Pinpoint the cell where the given text exists, returning its [x, y] midpoint coordinate. 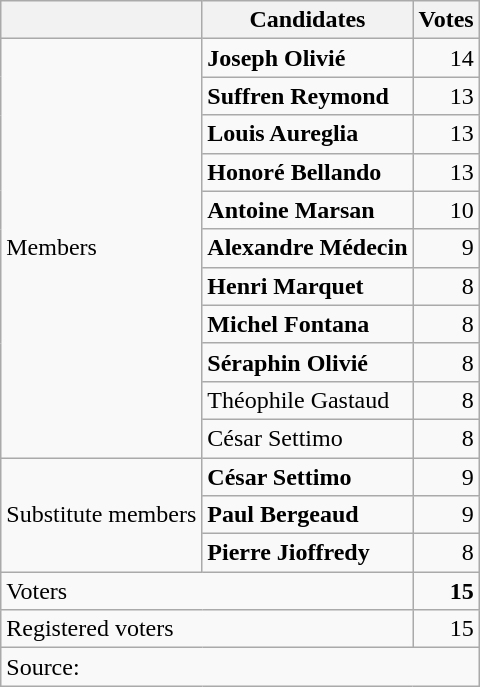
Alexandre Médecin [308, 248]
Voters [207, 591]
10 [446, 210]
Substitute members [102, 515]
Suffren Reymond [308, 96]
Louis Aureglia [308, 134]
Joseph Olivié [308, 58]
Séraphin Olivié [308, 362]
Henri Marquet [308, 286]
Michel Fontana [308, 324]
Paul Bergeaud [308, 515]
Pierre Jioffredy [308, 553]
14 [446, 58]
Théophile Gastaud [308, 400]
Source: [240, 667]
Members [102, 248]
Votes [446, 20]
Registered voters [207, 629]
Honoré Bellando [308, 172]
Antoine Marsan [308, 210]
Candidates [308, 20]
